For the text-containing cell, return its midpoint in (X, Y) coordinate format. 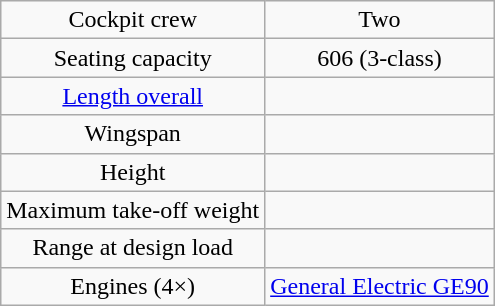
Engines (4×) (133, 286)
Maximum take-off weight (133, 210)
Seating capacity (133, 58)
Length overall (133, 96)
606 (3-class) (380, 58)
Wingspan (133, 134)
Range at design load (133, 248)
Height (133, 172)
Cockpit crew (133, 20)
General Electric GE90 (380, 286)
Two (380, 20)
